For the text-containing cell, return its midpoint in (X, Y) coordinate format. 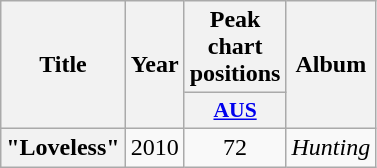
AUS (235, 111)
2010 (154, 147)
Hunting (331, 147)
Year (154, 65)
Title (63, 65)
"Loveless" (63, 147)
72 (235, 147)
Peak chart positions (235, 47)
Album (331, 65)
